Scan for the cell matching the given text and deliver its (X, Y) coordinate at center. 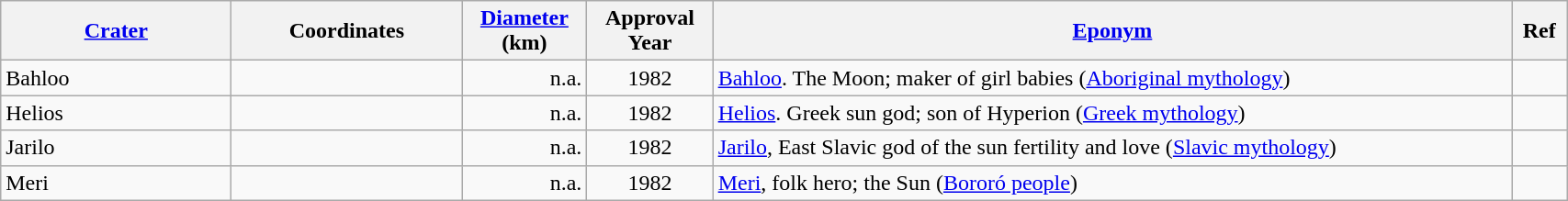
Ref (1540, 31)
Coordinates (347, 31)
Meri, folk hero; the Sun (Bororó people) (1112, 183)
Eponym (1112, 31)
Diameter(km) (525, 31)
Jarilo, East Slavic god of the sun fertility and love (Slavic mythology) (1112, 148)
Jarilo (116, 148)
Crater (116, 31)
Helios (116, 113)
Helios. Greek sun god; son of Hyperion (Greek mythology) (1112, 113)
Meri (116, 183)
Bahloo. The Moon; maker of girl babies (Aboriginal mythology) (1112, 78)
ApprovalYear (650, 31)
Bahloo (116, 78)
